Determine the [x, y] coordinate at the center of the cell enclosing the given text.  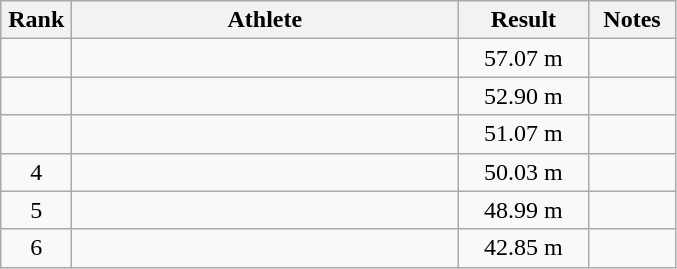
42.85 m [524, 248]
4 [36, 172]
51.07 m [524, 134]
6 [36, 248]
52.90 m [524, 96]
57.07 m [524, 58]
5 [36, 210]
Notes [632, 20]
Athlete [265, 20]
Rank [36, 20]
50.03 m [524, 172]
48.99 m [524, 210]
Result [524, 20]
